Search for the cell housing the specified text and yield its (x, y) center coordinate. 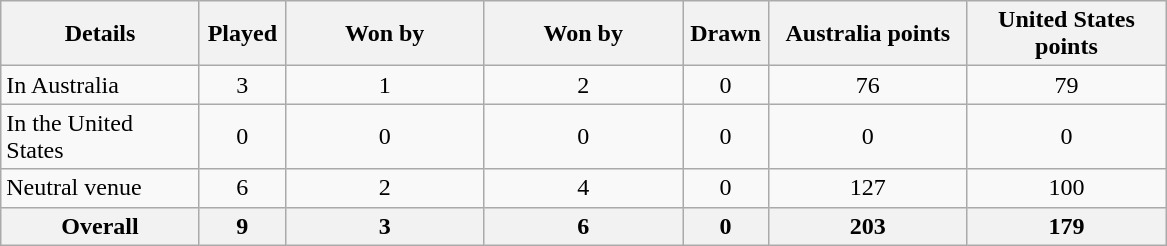
9 (242, 226)
Drawn (725, 34)
Australia points (868, 34)
United States points (1066, 34)
179 (1066, 226)
79 (1066, 85)
100 (1066, 188)
In Australia (100, 85)
127 (868, 188)
Overall (100, 226)
76 (868, 85)
1 (384, 85)
Played (242, 34)
Details (100, 34)
203 (868, 226)
In the United States (100, 136)
4 (584, 188)
Neutral venue (100, 188)
